Scan for the cell matching the given text and deliver its (x, y) coordinate at center. 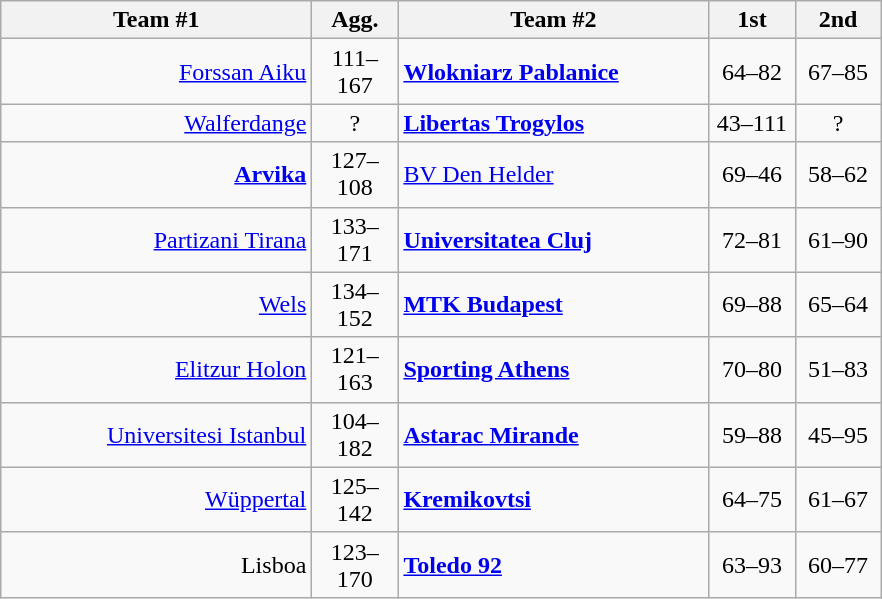
Libertas Trogylos (554, 123)
Wüppertal (156, 500)
123–170 (355, 564)
Universitatea Cluj (554, 240)
Walferdange (156, 123)
64–82 (752, 72)
134–152 (355, 304)
43–111 (752, 123)
Arvika (156, 174)
Wels (156, 304)
67–85 (838, 72)
63–93 (752, 564)
61–90 (838, 240)
65–64 (838, 304)
104–182 (355, 434)
70–80 (752, 370)
Lisboa (156, 564)
Astarac Mirande (554, 434)
59–88 (752, 434)
69–88 (752, 304)
Kremikovtsi (554, 500)
127–108 (355, 174)
Universitesi Istanbul (156, 434)
72–81 (752, 240)
2nd (838, 20)
125–142 (355, 500)
111–167 (355, 72)
61–67 (838, 500)
MTK Budapest (554, 304)
51–83 (838, 370)
Agg. (355, 20)
Toledo 92 (554, 564)
121–163 (355, 370)
Forssan Aiku (156, 72)
45–95 (838, 434)
69–46 (752, 174)
64–75 (752, 500)
133–171 (355, 240)
1st (752, 20)
Team #2 (554, 20)
Team #1 (156, 20)
58–62 (838, 174)
Sporting Athens (554, 370)
60–77 (838, 564)
BV Den Helder (554, 174)
Partizani Tirana (156, 240)
Elitzur Holon (156, 370)
Wlokniarz Pablanice (554, 72)
